Provide the (x, y) coordinate of the cell's center where the given text is located.  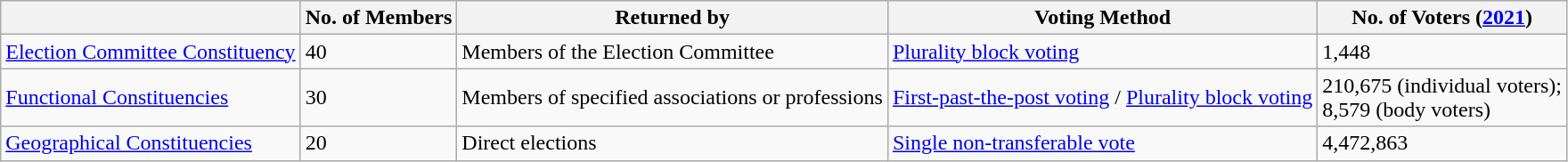
40 (379, 52)
20 (379, 143)
Single non-transferable vote (1102, 143)
1,448 (1442, 52)
No. of Voters (2021) (1442, 18)
4,472,863 (1442, 143)
Direct elections (673, 143)
Returned by (673, 18)
Election Committee Constituency (151, 52)
No. of Members (379, 18)
210,675 (individual voters);8,579 (body voters) (1442, 98)
Members of specified associations or professions (673, 98)
30 (379, 98)
Voting Method (1102, 18)
First-past-the-post voting / Plurality block voting (1102, 98)
Functional Constituencies (151, 98)
Geographical Constituencies (151, 143)
Members of the Election Committee (673, 52)
Plurality block voting (1102, 52)
